Find where the given text appears and provide that cell's center as [X, Y] coordinate. 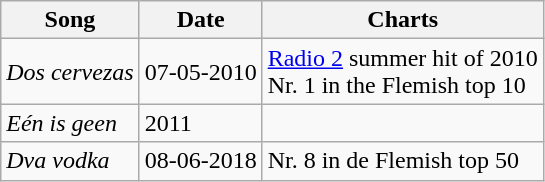
Charts [402, 20]
2011 [200, 123]
Dos cervezas [70, 72]
Date [200, 20]
Radio 2 summer hit of 2010Nr. 1 in the Flemish top 10 [402, 72]
08-06-2018 [200, 161]
Dva vodka [70, 161]
Nr. 8 in de Flemish top 50 [402, 161]
Song [70, 20]
Eén is geen [70, 123]
07-05-2010 [200, 72]
